Pinpoint the cell where the given text exists, returning its (X, Y) midpoint coordinate. 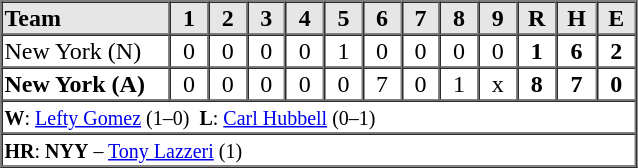
3 (266, 18)
4 (306, 18)
New York (N) (86, 50)
W: Lefty Gomez (1–0) L: Carl Hubbell (0–1) (319, 116)
Team (86, 18)
HR: NYY – Tony Lazzeri (1) (319, 150)
New York (A) (86, 84)
H (577, 18)
5 (344, 18)
E (616, 18)
x (498, 84)
9 (498, 18)
R (537, 18)
